Search for the cell housing the specified text and yield its [x, y] center coordinate. 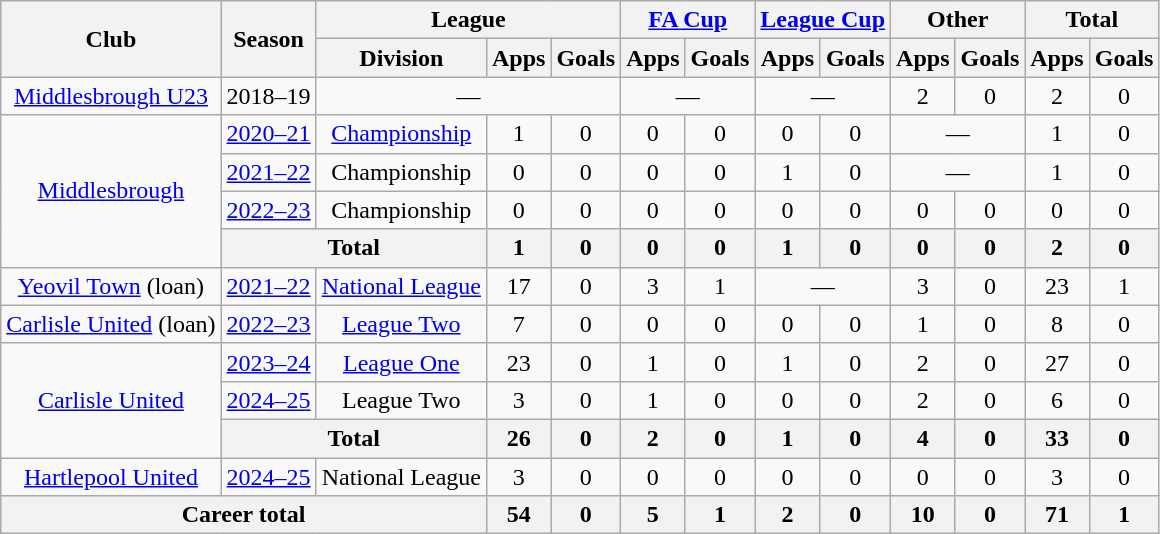
FA Cup [688, 20]
Season [268, 39]
Club [111, 39]
4 [923, 438]
Yeovil Town (loan) [111, 286]
2020–21 [268, 134]
League Cup [823, 20]
Middlesbrough [111, 191]
27 [1057, 362]
Division [401, 58]
League One [401, 362]
Career total [244, 515]
5 [653, 515]
Middlesbrough U23 [111, 96]
Hartlepool United [111, 477]
71 [1057, 515]
26 [518, 438]
2018–19 [268, 96]
10 [923, 515]
33 [1057, 438]
54 [518, 515]
2023–24 [268, 362]
8 [1057, 324]
17 [518, 286]
League [468, 20]
Carlisle United (loan) [111, 324]
6 [1057, 400]
Carlisle United [111, 400]
Other [958, 20]
7 [518, 324]
